Extract the (X, Y) coordinate from the center of the cell holding the provided text.  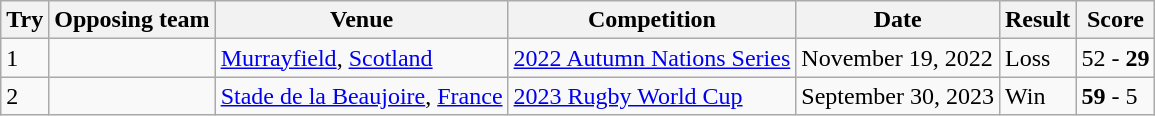
52 - 29 (1116, 58)
September 30, 2023 (898, 96)
2023 Rugby World Cup (652, 96)
Score (1116, 20)
Murrayfield, Scotland (362, 58)
Win (1037, 96)
Loss (1037, 58)
November 19, 2022 (898, 58)
Date (898, 20)
1 (25, 58)
Result (1037, 20)
Stade de la Beaujoire, France (362, 96)
Competition (652, 20)
Try (25, 20)
Opposing team (132, 20)
2022 Autumn Nations Series (652, 58)
59 - 5 (1116, 96)
2 (25, 96)
Venue (362, 20)
